Provide the (x, y) coordinate of the cell's center where the given text is located.  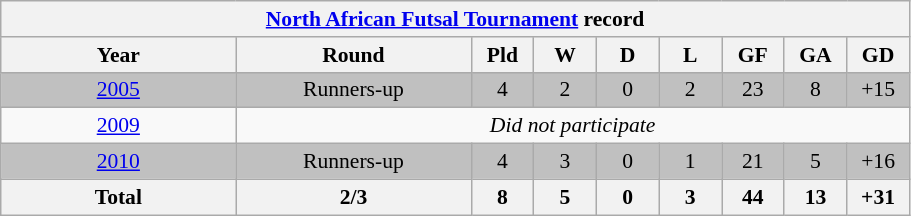
W (566, 55)
2009 (118, 126)
Total (118, 197)
+15 (878, 90)
1 (690, 162)
Round (354, 55)
2005 (118, 90)
Did not participate (573, 126)
GF (754, 55)
Pld (502, 55)
GD (878, 55)
GA (816, 55)
L (690, 55)
Year (118, 55)
44 (754, 197)
+16 (878, 162)
2/3 (354, 197)
North African Futsal Tournament record (456, 19)
21 (754, 162)
2010 (118, 162)
D (628, 55)
13 (816, 197)
+31 (878, 197)
23 (754, 90)
